For the text-containing cell, return its midpoint in (x, y) coordinate format. 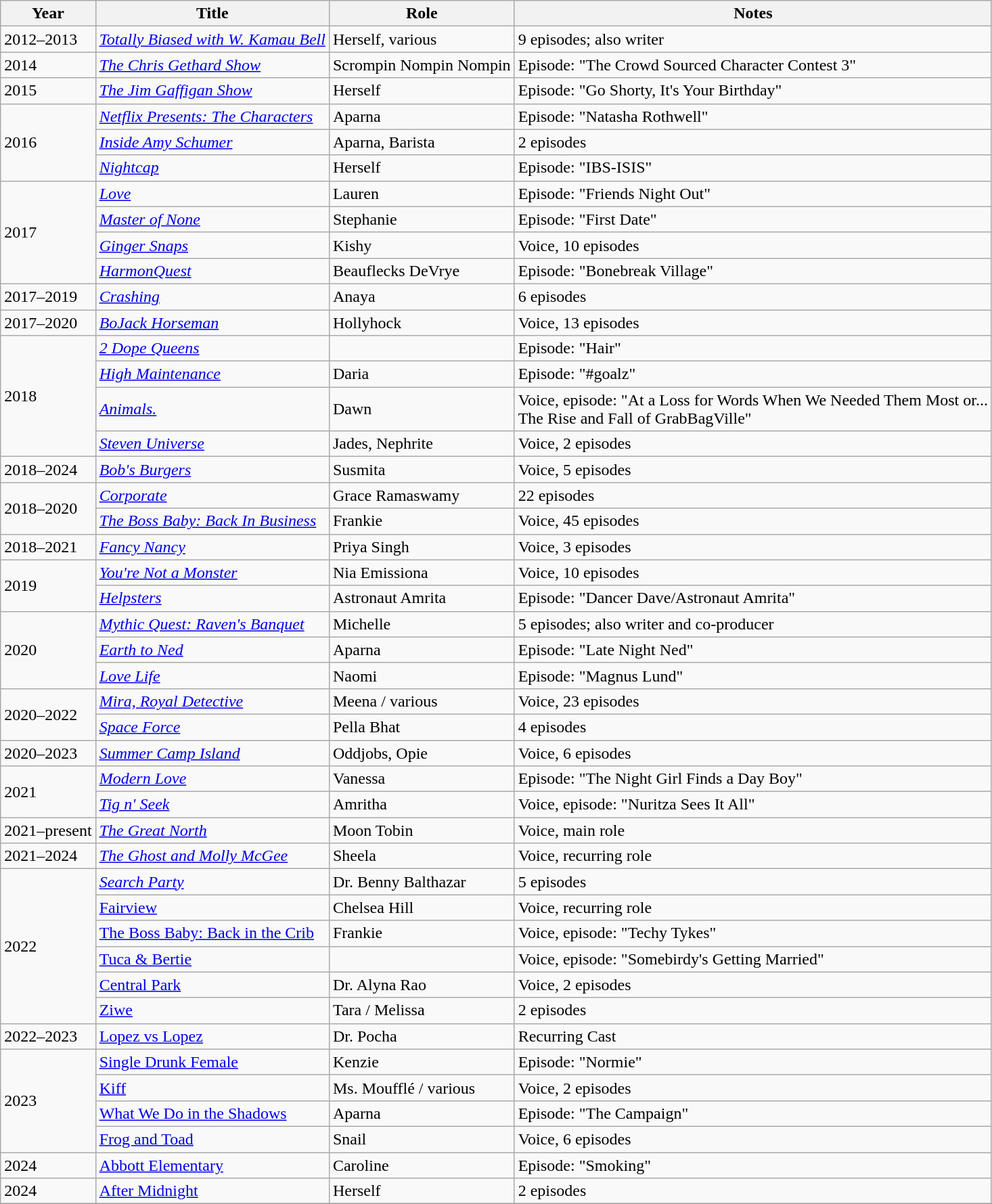
2015 (48, 91)
Moon Tobin (422, 830)
Episode: "Dancer Dave/Astronaut Amrita" (752, 598)
Crashing (212, 296)
Amritha (422, 805)
After Midnight (212, 1191)
Year (48, 14)
2022–2023 (48, 1036)
2021 (48, 792)
Michelle (422, 624)
Nightcap (212, 168)
Episode: "Friends Night Out" (752, 194)
Kenzie (422, 1062)
Pella Bhat (422, 727)
Voice, main role (752, 830)
2017–2019 (48, 296)
Space Force (212, 727)
Title (212, 14)
2017 (48, 232)
Episode: "#goalz" (752, 374)
Search Party (212, 882)
You're Not a Monster (212, 573)
Steven Universe (212, 444)
Episode: "Hair" (752, 349)
Kishy (422, 245)
Sheela (422, 856)
2014 (48, 65)
Snail (422, 1139)
2020 (48, 650)
Summer Camp Island (212, 753)
Episode: "The Night Girl Finds a Day Boy" (752, 779)
Voice, 5 episodes (752, 470)
5 episodes (752, 882)
Notes (752, 14)
Totally Biased with W. Kamau Bell (212, 39)
Oddjobs, Opie (422, 753)
Episode: "Smoking" (752, 1165)
Herself, various (422, 39)
Earth to Ned (212, 650)
High Maintenance (212, 374)
Lopez vs Lopez (212, 1036)
Voice, episode: "Nuritza Sees It All" (752, 805)
Jades, Nephrite (422, 444)
Netflix Presents: The Characters (212, 116)
Dr. Pocha (422, 1036)
Anaya (422, 296)
Mythic Quest: Raven's Banquet (212, 624)
HarmonQuest (212, 271)
Animals. (212, 409)
2012–2013 (48, 39)
Episode: "Normie" (752, 1062)
Voice, episode: "Somebirdy's Getting Married" (752, 959)
Abbott Elementary (212, 1165)
Beauflecks DeVrye (422, 271)
Susmita (422, 470)
2021–present (48, 830)
Episode: "The Crowd Sourced Character Contest 3" (752, 65)
The Great North (212, 830)
Voice, 3 episodes (752, 547)
Fairview (212, 908)
The Jim Gaffigan Show (212, 91)
2022 (48, 946)
Corporate (212, 495)
Modern Love (212, 779)
The Ghost and Molly McGee (212, 856)
Grace Ramaswamy (422, 495)
Astronaut Amrita (422, 598)
Episode: "Magnus Lund" (752, 675)
2019 (48, 585)
2017–2020 (48, 323)
Vanessa (422, 779)
Dawn (422, 409)
Meena / various (422, 701)
Helpsters (212, 598)
6 episodes (752, 296)
Love (212, 194)
Tara / Melissa (422, 1010)
Scrompin Nompin Nompin (422, 65)
Episode: "First Date" (752, 219)
Nia Emissiona (422, 573)
Stephanie (422, 219)
The Boss Baby: Back In Business (212, 521)
Inside Amy Schumer (212, 142)
Chelsea Hill (422, 908)
Hollyhock (422, 323)
2018 (48, 397)
Master of None (212, 219)
Bob's Burgers (212, 470)
Role (422, 14)
BoJack Horseman (212, 323)
Aparna, Barista (422, 142)
2018–2024 (48, 470)
Daria (422, 374)
Tig n' Seek (212, 805)
4 episodes (752, 727)
2021–2024 (48, 856)
Dr. Alyna Rao (422, 985)
The Boss Baby: Back in the Crib (212, 933)
Love Life (212, 675)
Fancy Nancy (212, 547)
2 Dope Queens (212, 349)
Episode: "The Campaign" (752, 1113)
Episode: "Natasha Rothwell" (752, 116)
Frog and Toad (212, 1139)
Recurring Cast (752, 1036)
Episode: "IBS-ISIS" (752, 168)
The Chris Gethard Show (212, 65)
Naomi (422, 675)
Dr. Benny Balthazar (422, 882)
2018–2021 (48, 547)
22 episodes (752, 495)
Voice, 23 episodes (752, 701)
Voice, 13 episodes (752, 323)
2016 (48, 142)
Voice, 45 episodes (752, 521)
What We Do in the Shadows (212, 1113)
5 episodes; also writer and co-producer (752, 624)
Ginger Snaps (212, 245)
Caroline (422, 1165)
Lauren (422, 194)
2020–2022 (48, 714)
Episode: "Bonebreak Village" (752, 271)
Episode: "Go Shorty, It's Your Birthday" (752, 91)
Priya Singh (422, 547)
Tuca & Bertie (212, 959)
Ms. Moufflé / various (422, 1088)
9 episodes; also writer (752, 39)
Mira, Royal Detective (212, 701)
Kiff (212, 1088)
2018–2020 (48, 508)
Central Park (212, 985)
Episode: "Late Night Ned" (752, 650)
Ziwe (212, 1010)
Single Drunk Female (212, 1062)
2020–2023 (48, 753)
Voice, episode: "At a Loss for Words When We Needed Them Most or...The Rise and Fall of GrabBagVille" (752, 409)
2023 (48, 1100)
Voice, episode: "Techy Tykes" (752, 933)
